Output the [x, y] coordinate of the center of the cell containing the given text.  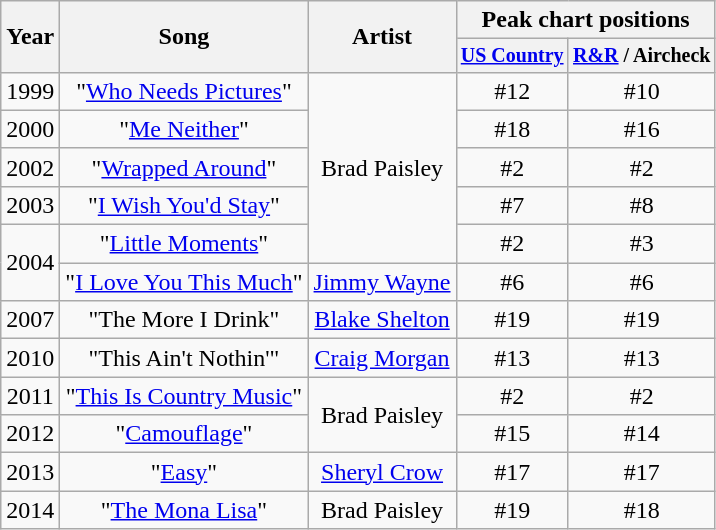
Song [184, 37]
Sheryl Crow [382, 472]
2011 [30, 396]
"Me Neither" [184, 129]
#10 [642, 91]
#12 [512, 91]
2002 [30, 167]
#16 [642, 129]
Jimmy Wayne [382, 282]
"Camouflage" [184, 434]
2010 [30, 358]
#7 [512, 205]
2012 [30, 434]
US Country [512, 56]
2013 [30, 472]
#3 [642, 244]
2007 [30, 320]
"Wrapped Around" [184, 167]
"Little Moments" [184, 244]
"The More I Drink" [184, 320]
Blake Shelton [382, 320]
#15 [512, 434]
2004 [30, 263]
"I Wish You'd Stay" [184, 205]
"Easy" [184, 472]
Year [30, 37]
R&R / Aircheck [642, 56]
Craig Morgan [382, 358]
"The Mona Lisa" [184, 510]
"This Ain't Nothin'" [184, 358]
Peak chart positions [586, 20]
"This Is Country Music" [184, 396]
2014 [30, 510]
2003 [30, 205]
#14 [642, 434]
#8 [642, 205]
Artist [382, 37]
1999 [30, 91]
"Who Needs Pictures" [184, 91]
2000 [30, 129]
"I Love You This Much" [184, 282]
